Return [x, y] of the center of cell containing provided text 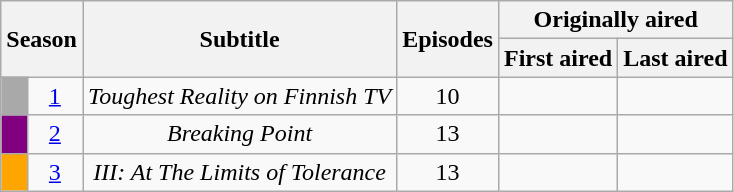
Last aired [676, 58]
III: At The Limits of Tolerance [239, 172]
3 [54, 172]
Originally aired [616, 20]
Toughest Reality on Finnish TV [239, 96]
1 [54, 96]
Season [42, 39]
Breaking Point [239, 134]
2 [54, 134]
Subtitle [239, 39]
First aired [558, 58]
Episodes [448, 39]
10 [448, 96]
